Locate the cell with the specified text and output its [x, y] center coordinate. 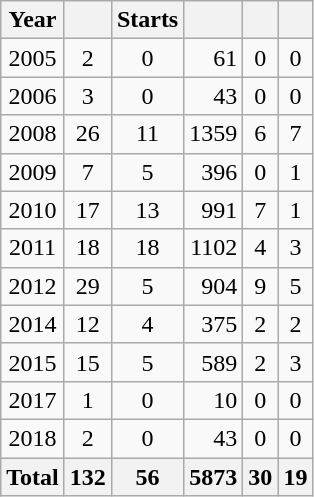
9 [260, 286]
29 [88, 286]
2009 [33, 172]
13 [147, 210]
15 [88, 362]
19 [296, 477]
396 [214, 172]
1102 [214, 248]
2006 [33, 96]
Year [33, 20]
61 [214, 58]
6 [260, 134]
Starts [147, 20]
2018 [33, 438]
17 [88, 210]
2008 [33, 134]
1359 [214, 134]
12 [88, 324]
2014 [33, 324]
5873 [214, 477]
11 [147, 134]
2005 [33, 58]
991 [214, 210]
26 [88, 134]
Total [33, 477]
904 [214, 286]
30 [260, 477]
2012 [33, 286]
589 [214, 362]
2015 [33, 362]
2010 [33, 210]
56 [147, 477]
375 [214, 324]
2017 [33, 400]
10 [214, 400]
2011 [33, 248]
132 [88, 477]
